For the text-containing cell, return its midpoint in [X, Y] coordinate format. 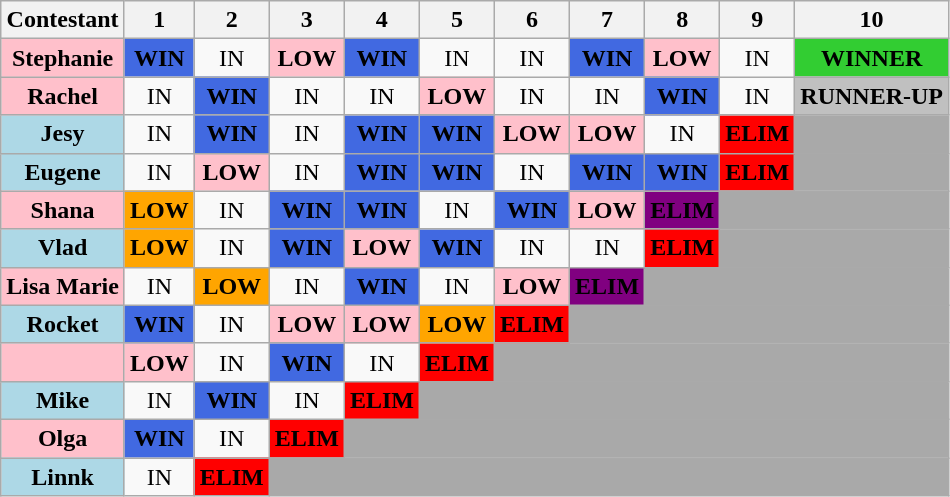
RUNNER-UP [872, 96]
2 [232, 20]
3 [306, 20]
10 [872, 20]
Eugene [63, 172]
Rachel [63, 96]
9 [758, 20]
Mike [63, 400]
Rocket [63, 324]
8 [682, 20]
6 [532, 20]
Stephanie [63, 58]
Vlad [63, 248]
Jesy [63, 134]
Olga [63, 438]
5 [456, 20]
WINNER [872, 58]
Contestant [63, 20]
4 [382, 20]
Lisa Marie [63, 286]
7 [608, 20]
Shana [63, 210]
Linnk [63, 477]
1 [159, 20]
